Pinpoint the cell where the given text exists, returning its [x, y] midpoint coordinate. 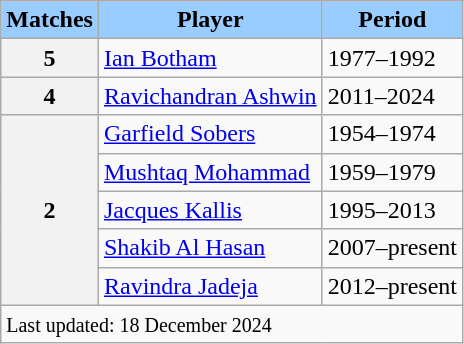
1995–2013 [392, 210]
2011–2024 [392, 96]
Matches [50, 20]
Garfield Sobers [210, 134]
Player [210, 20]
5 [50, 58]
2012–present [392, 286]
2 [50, 210]
2007–present [392, 248]
1954–1974 [392, 134]
Mushtaq Mohammad [210, 172]
Ravichandran Ashwin [210, 96]
Ravindra Jadeja [210, 286]
Shakib Al Hasan [210, 248]
Last updated: 18 December 2024 [232, 324]
Jacques Kallis [210, 210]
Period [392, 20]
4 [50, 96]
1977–1992 [392, 58]
1959–1979 [392, 172]
Ian Botham [210, 58]
